For the text-containing cell, return its midpoint in [X, Y] coordinate format. 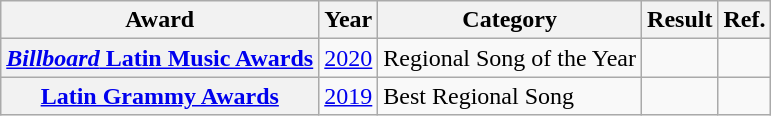
Billboard Latin Music Awards [160, 58]
Ref. [744, 20]
2020 [348, 58]
Award [160, 20]
Best Regional Song [510, 96]
Latin Grammy Awards [160, 96]
Category [510, 20]
Year [348, 20]
Regional Song of the Year [510, 58]
2019 [348, 96]
Result [680, 20]
